Scan for the cell matching the given text and deliver its (X, Y) coordinate at center. 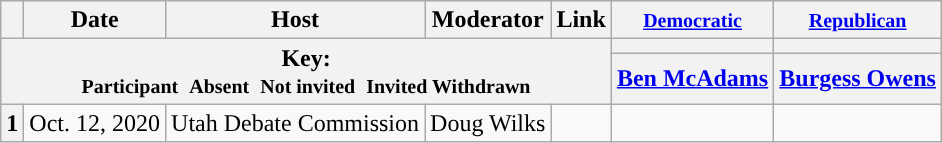
Burgess Owens (858, 78)
Ben McAdams (692, 78)
1 (12, 123)
Key: Participant Absent Not invited Invited Withdrawn (306, 72)
Date (95, 20)
Oct. 12, 2020 (95, 123)
Host (296, 20)
Democratic (692, 20)
Moderator (488, 20)
Doug Wilks (488, 123)
Republican (858, 20)
Utah Debate Commission (296, 123)
Link (581, 20)
